Return (x, y) of the center of cell containing provided text 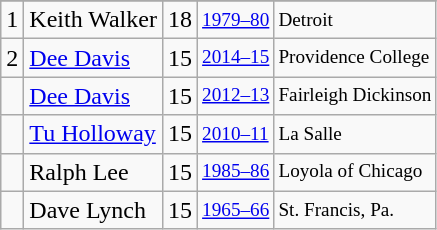
1965–66 (236, 210)
St. Francis, Pa. (355, 210)
2012–13 (236, 96)
Detroit (355, 20)
1 (12, 20)
1985–86 (236, 172)
1979–80 (236, 20)
Loyola of Chicago (355, 172)
2014–15 (236, 58)
Fairleigh Dickinson (355, 96)
Dave Lynch (94, 210)
Tu Holloway (94, 134)
Ralph Lee (94, 172)
Keith Walker (94, 20)
2 (12, 58)
2010–11 (236, 134)
Providence College (355, 58)
La Salle (355, 134)
18 (180, 20)
